Return the [x, y] coordinate for the center point of the cell that contains the specified text.  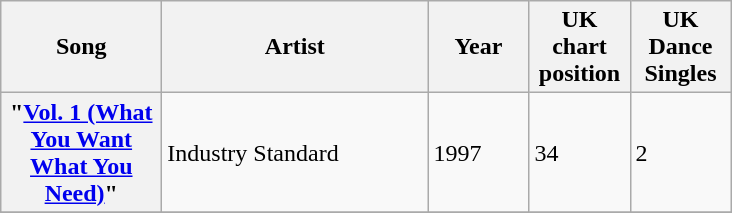
Year [478, 47]
1997 [478, 152]
UK Dance Singles [680, 47]
"Vol. 1 (What You Want What You Need)" [82, 152]
Artist [295, 47]
34 [580, 152]
Song [82, 47]
UK chart position [580, 47]
Industry Standard [295, 152]
2 [680, 152]
